Return (X, Y) of the center of cell containing provided text 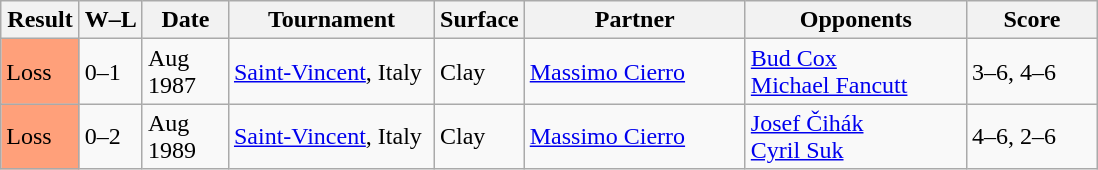
0–2 (110, 136)
Opponents (856, 20)
4–6, 2–6 (1032, 136)
Aug 1989 (185, 136)
Tournament (331, 20)
Date (185, 20)
Bud Cox Michael Fancutt (856, 72)
Result (40, 20)
Surface (480, 20)
Josef Čihák Cyril Suk (856, 136)
Partner (634, 20)
W–L (110, 20)
Score (1032, 20)
Aug 1987 (185, 72)
0–1 (110, 72)
3–6, 4–6 (1032, 72)
